Output the (x, y) coordinate of the center of the cell containing the given text.  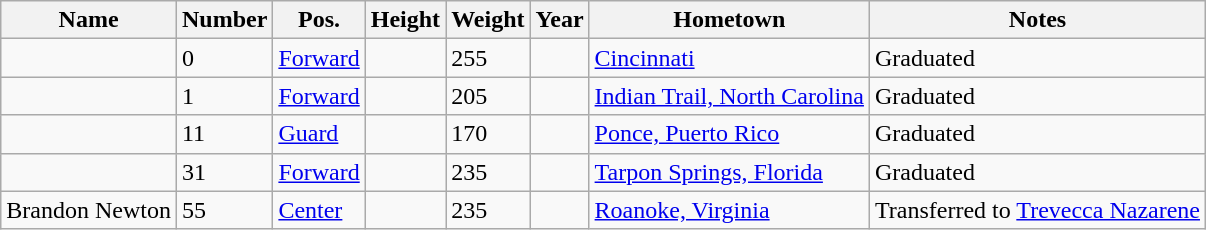
Year (560, 20)
0 (224, 58)
Center (319, 210)
Pos. (319, 20)
Notes (1037, 20)
1 (224, 96)
Weight (488, 20)
Name (89, 20)
Hometown (729, 20)
31 (224, 172)
205 (488, 96)
Cincinnati (729, 58)
Transferred to Trevecca Nazarene (1037, 210)
11 (224, 134)
170 (488, 134)
Guard (319, 134)
Number (224, 20)
Ponce, Puerto Rico (729, 134)
255 (488, 58)
Indian Trail, North Carolina (729, 96)
Height (405, 20)
Roanoke, Virginia (729, 210)
Tarpon Springs, Florida (729, 172)
Brandon Newton (89, 210)
55 (224, 210)
